Extract the (X, Y) coordinate from the center of the cell holding the provided text.  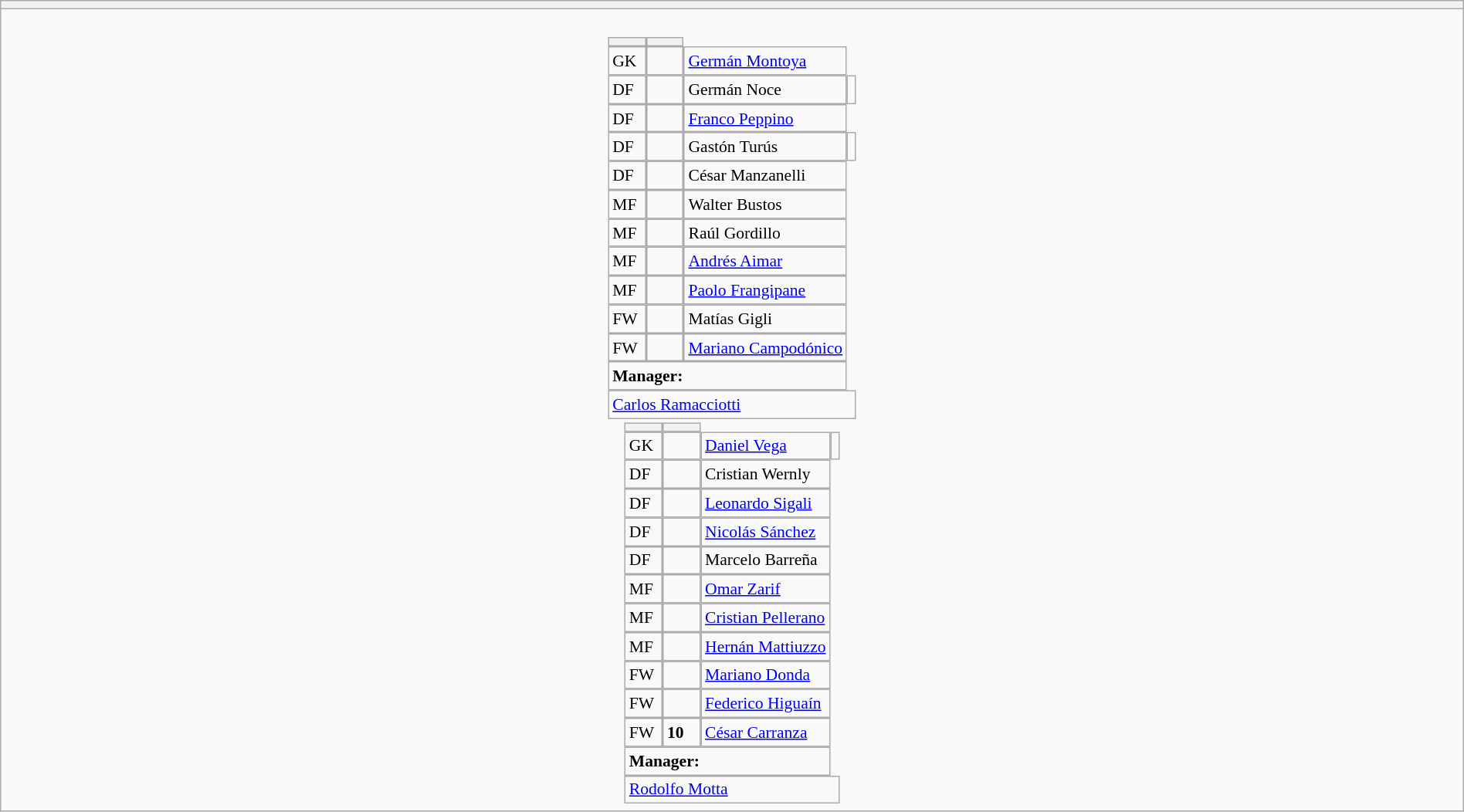
Raúl Gordillo (766, 233)
César Carranza (765, 732)
Omar Zarif (765, 588)
Carlos Ramacciotti (732, 404)
César Manzanelli (766, 176)
Andrés Aimar (766, 261)
Cristian Pellerano (765, 617)
Federico Higuaín (765, 704)
Leonardo Sigali (765, 503)
Germán Noce (766, 90)
Hernán Mattiuzzo (765, 647)
Nicolás Sánchez (765, 531)
Mariano Donda (765, 675)
Walter Bustos (766, 204)
Rodolfo Motta (732, 789)
Germán Montoya (766, 60)
Marcelo Barreña (765, 560)
Daniel Vega (765, 446)
10 (681, 732)
Matías Gigli (766, 318)
Franco Peppino (766, 119)
Paolo Frangipane (766, 290)
Gastón Turús (766, 147)
Cristian Wernly (765, 474)
Mariano Campodónico (766, 347)
